Determine the (X, Y) coordinate at the center of the cell enclosing the given text.  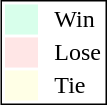
Win (78, 19)
Tie (78, 85)
Lose (78, 53)
